Find where the given text appears and provide that cell's center as (X, Y) coordinate. 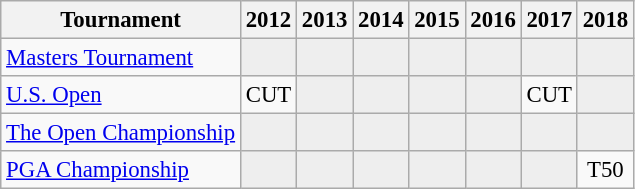
2016 (493, 20)
Masters Tournament (121, 58)
2013 (325, 20)
2018 (605, 20)
Tournament (121, 20)
2014 (381, 20)
2012 (268, 20)
2017 (549, 20)
T50 (605, 170)
PGA Championship (121, 170)
U.S. Open (121, 95)
The Open Championship (121, 133)
2015 (437, 20)
